Determine the (x, y) coordinate at the center of the cell enclosing the given text.  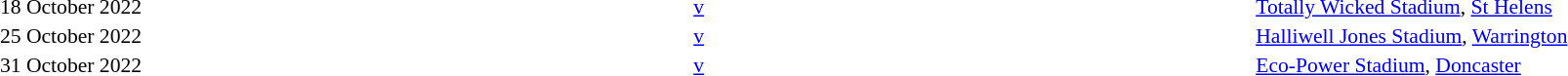
v (699, 36)
